Scan for the cell matching the given text and deliver its [x, y] coordinate at center. 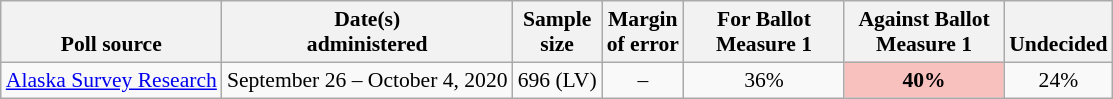
– [643, 80]
September 26 – October 4, 2020 [368, 80]
696 (LV) [558, 80]
Against Ballot Measure 1 [924, 32]
Marginof error [643, 32]
Date(s)administered [368, 32]
Alaska Survey Research [112, 80]
Samplesize [558, 32]
Undecided [1058, 32]
36% [764, 80]
For Ballot Measure 1 [764, 32]
40% [924, 80]
24% [1058, 80]
Poll source [112, 32]
